From the cell containing the given text, extract its center point as [X, Y] coordinate. 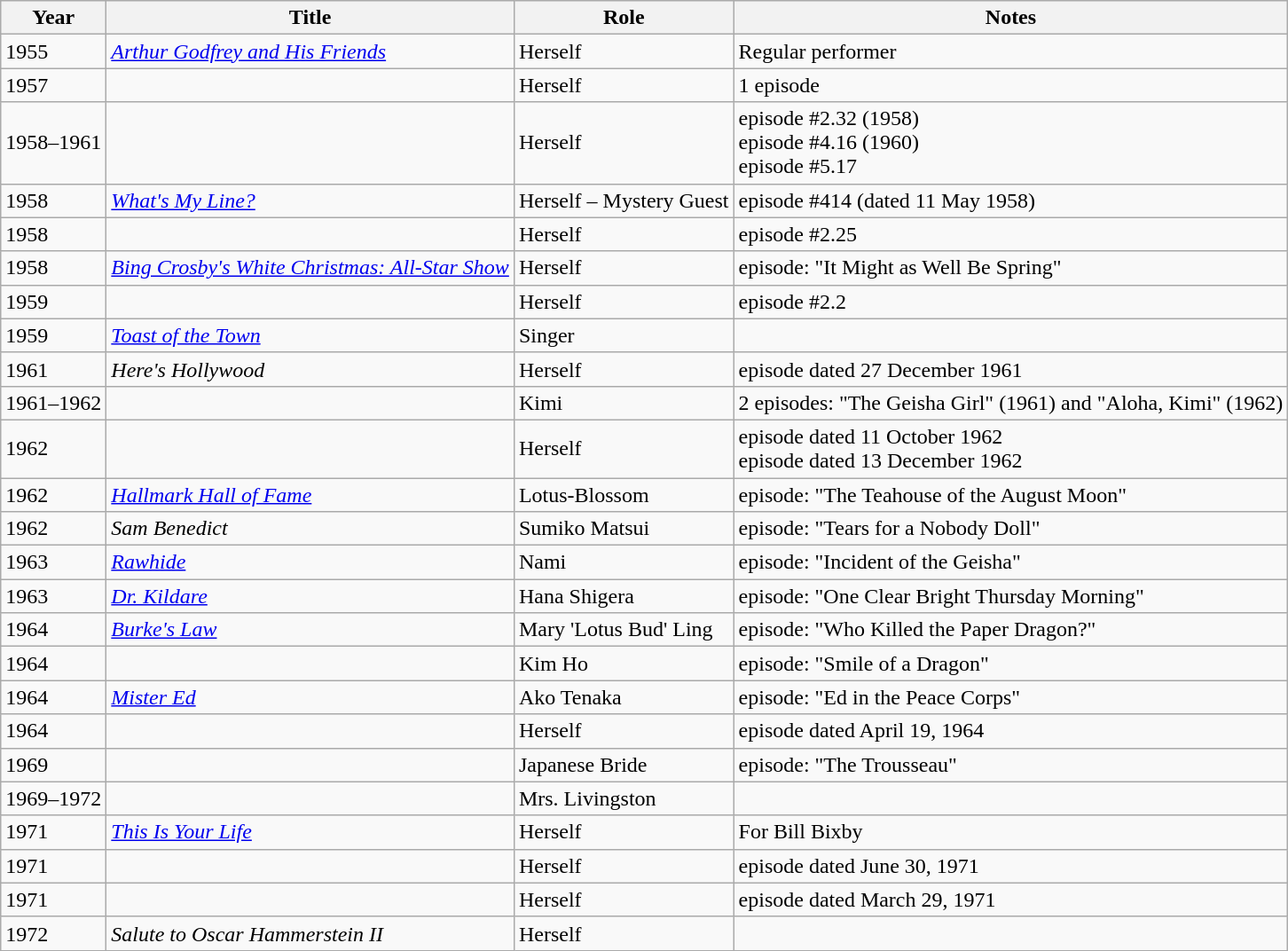
What's My Line? [310, 200]
episode #414 (dated 11 May 1958) [1011, 200]
episode: "The Teahouse of the August Moon" [1011, 494]
1969 [53, 765]
Notes [1011, 18]
Mary 'Lotus Bud' Ling [624, 630]
1957 [53, 85]
Ako Tenaka [624, 697]
Regular performer [1011, 51]
1969–1972 [53, 798]
Arthur Godfrey and His Friends [310, 51]
episode dated 11 October 1962episode dated 13 December 1962 [1011, 449]
1961 [53, 369]
episode: "It Might as Well Be Spring" [1011, 268]
Japanese Bride [624, 765]
episode #2.2 [1011, 302]
Rawhide [310, 562]
episode: "The Trousseau" [1011, 765]
1961–1962 [53, 403]
Sam Benedict [310, 529]
episode dated April 19, 1964 [1011, 731]
1958–1961 [53, 143]
Hana Shigera [624, 596]
episode dated 27 December 1961 [1011, 369]
1955 [53, 51]
Bing Crosby's White Christmas: All-Star Show [310, 268]
Mister Ed [310, 697]
Toast of the Town [310, 335]
episode: "One Clear Bright Thursday Morning" [1011, 596]
Singer [624, 335]
episode dated March 29, 1971 [1011, 900]
episode: "Ed in the Peace Corps" [1011, 697]
Sumiko Matsui [624, 529]
Kimi [624, 403]
Kim Ho [624, 664]
episode #2.32 (1958)episode #4.16 (1960)episode #5.17 [1011, 143]
Herself – Mystery Guest [624, 200]
episode dated June 30, 1971 [1011, 866]
Nami [624, 562]
Burke's Law [310, 630]
This Is Your Life [310, 832]
episode: "Incident of the Geisha" [1011, 562]
2 episodes: "The Geisha Girl" (1961) and "Aloha, Kimi" (1962) [1011, 403]
Title [310, 18]
Mrs. Livingston [624, 798]
For Bill Bixby [1011, 832]
Lotus-Blossom [624, 494]
Dr. Kildare [310, 596]
1 episode [1011, 85]
episode: "Tears for a Nobody Doll" [1011, 529]
Role [624, 18]
Year [53, 18]
episode: "Smile of a Dragon" [1011, 664]
1972 [53, 933]
Here's Hollywood [310, 369]
episode: "Who Killed the Paper Dragon?" [1011, 630]
Salute to Oscar Hammerstein II [310, 933]
episode #2.25 [1011, 234]
Hallmark Hall of Fame [310, 494]
